Extract the (x, y) coordinate from the center of the cell holding the provided text.  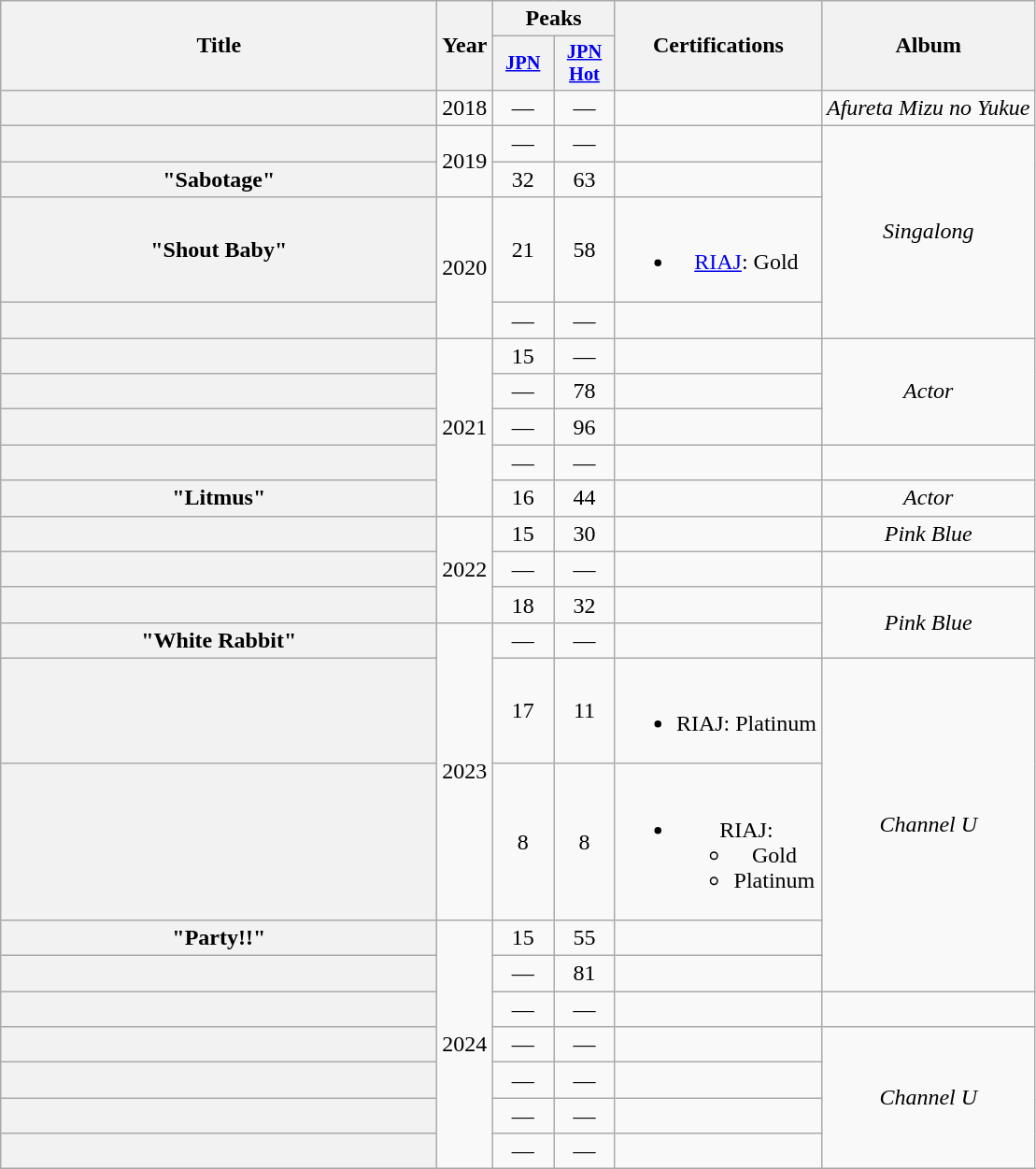
11 (585, 710)
Singalong (929, 232)
Certifications (717, 46)
21 (523, 250)
96 (585, 427)
RIAJ:Gold Platinum (717, 841)
18 (523, 605)
"White Rabbit" (219, 640)
"Sabotage" (219, 179)
2018 (465, 107)
JPN (523, 64)
2024 (465, 1044)
RIAJ: Platinum (717, 710)
63 (585, 179)
2023 (465, 771)
"Litmus" (219, 498)
17 (523, 710)
"Shout Baby" (219, 250)
44 (585, 498)
78 (585, 392)
RIAJ: Gold (717, 250)
81 (585, 974)
2021 (465, 427)
"Party!!" (219, 937)
JPNHot (585, 64)
Year (465, 46)
2022 (465, 569)
30 (585, 534)
16 (523, 498)
Peaks (553, 19)
58 (585, 250)
Album (929, 46)
Afureta Mizu no Yukue (929, 107)
Title (219, 46)
55 (585, 937)
2019 (465, 162)
2020 (465, 267)
